Locate the cell with the specified text and output its (x, y) center coordinate. 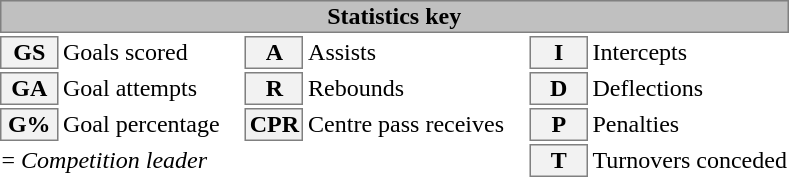
T (559, 160)
GA (29, 88)
= Competition leader (263, 160)
GS (29, 52)
R (274, 88)
Turnovers conceded (690, 160)
D (559, 88)
I (559, 52)
Statistics key (394, 16)
Rebounds (417, 88)
G% (29, 124)
P (559, 124)
Assists (417, 52)
Penalties (690, 124)
Goal percentage (152, 124)
Intercepts (690, 52)
Goal attempts (152, 88)
Goals scored (152, 52)
A (274, 52)
Centre pass receives (417, 124)
CPR (274, 124)
Deflections (690, 88)
